Locate the cell with the specified text and output its (X, Y) center coordinate. 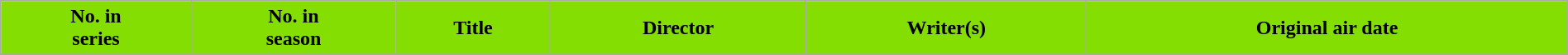
No. inseason (293, 28)
Writer(s) (946, 28)
Original air date (1327, 28)
Director (678, 28)
Title (473, 28)
No. inseries (96, 28)
